Capture the cell that displays the provided text and extract its [x, y] central coordinate. 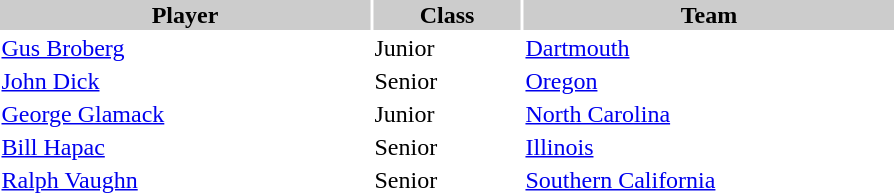
Gus Broberg [185, 48]
Player [185, 15]
Illinois [709, 147]
Team [709, 15]
Dartmouth [709, 48]
Bill Hapac [185, 147]
Class [447, 15]
George Glamack [185, 114]
North Carolina [709, 114]
John Dick [185, 81]
Oregon [709, 81]
